For the text-containing cell, return its midpoint in [x, y] coordinate format. 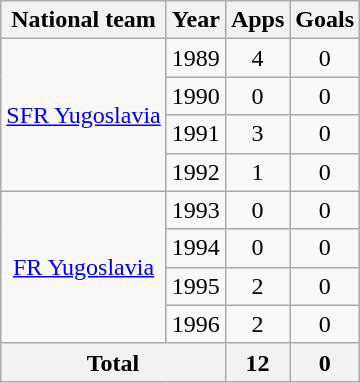
1993 [196, 210]
1990 [196, 96]
Goals [325, 20]
Year [196, 20]
12 [257, 362]
1 [257, 172]
1994 [196, 248]
Apps [257, 20]
1991 [196, 134]
Total [114, 362]
1992 [196, 172]
National team [84, 20]
4 [257, 58]
1989 [196, 58]
SFR Yugoslavia [84, 115]
FR Yugoslavia [84, 267]
1995 [196, 286]
3 [257, 134]
1996 [196, 324]
